Determine the (X, Y) coordinate at the center of the cell enclosing the given text.  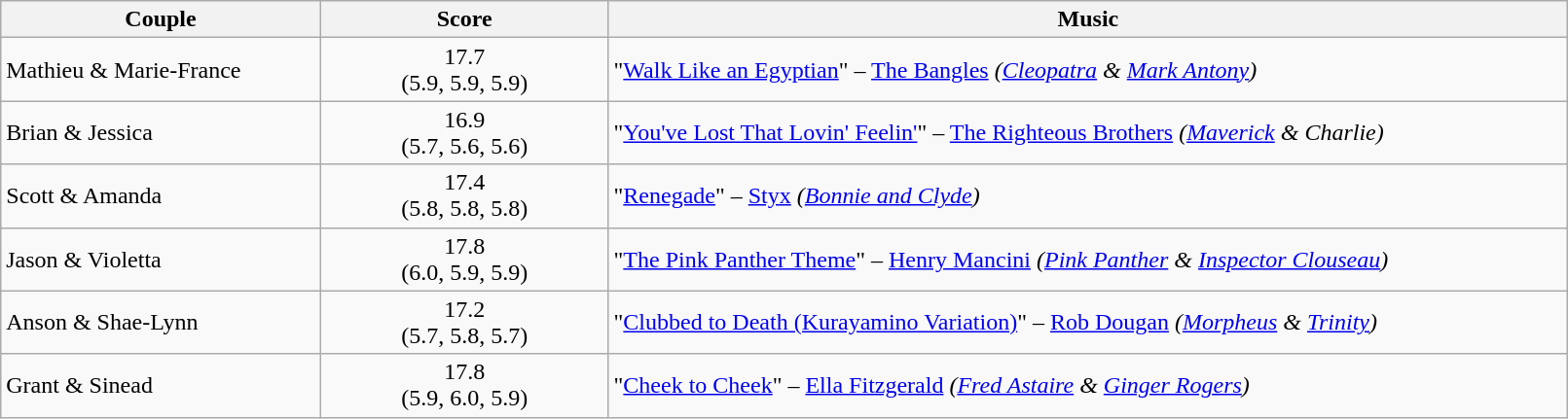
17.4 (5.8, 5.8, 5.8) (464, 196)
"Walk Like an Egyptian" – The Bangles (Cleopatra & Mark Antony) (1088, 70)
Anson & Shae-Lynn (162, 323)
"The Pink Panther Theme" – Henry Mancini (Pink Panther & Inspector Clouseau) (1088, 259)
16.9 (5.7, 5.6, 5.6) (464, 132)
17.8 (6.0, 5.9, 5.9) (464, 259)
"You've Lost That Lovin' Feelin'" – The Righteous Brothers (Maverick & Charlie) (1088, 132)
"Renegade" – Styx (Bonnie and Clyde) (1088, 196)
17.7 (5.9, 5.9, 5.9) (464, 70)
"Cheek to Cheek" – Ella Fitzgerald (Fred Astaire & Ginger Rogers) (1088, 385)
Scott & Amanda (162, 196)
"Clubbed to Death (Kurayamino Variation)" – Rob Dougan (Morpheus & Trinity) (1088, 323)
Mathieu & Marie-France (162, 70)
Grant & Sinead (162, 385)
17.2 (5.7, 5.8, 5.7) (464, 323)
Jason & Violetta (162, 259)
Music (1088, 19)
Score (464, 19)
Brian & Jessica (162, 132)
Couple (162, 19)
17.8 (5.9, 6.0, 5.9) (464, 385)
